For the text-containing cell, return its midpoint in (X, Y) coordinate format. 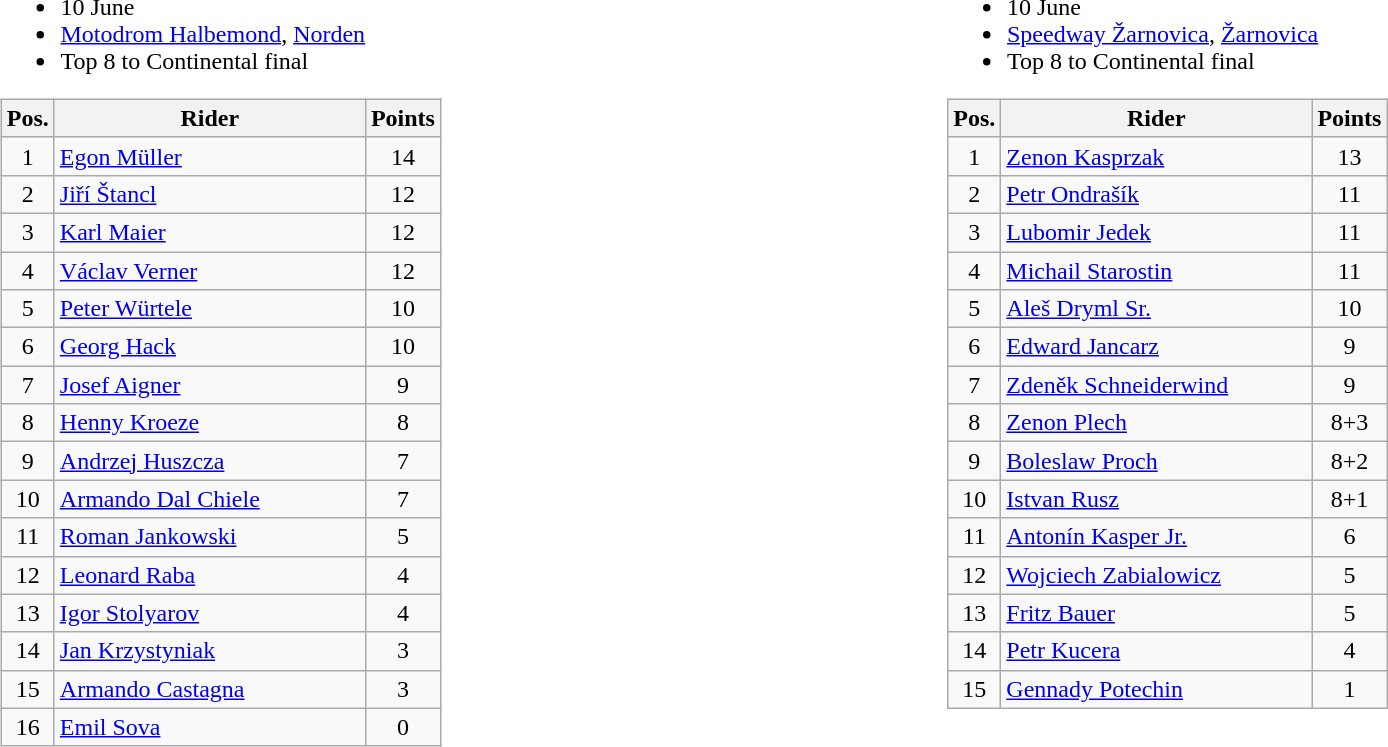
Andrzej Huszcza (210, 461)
8+1 (1350, 499)
Egon Müller (210, 156)
Roman Jankowski (210, 537)
Zdeněk Schneiderwind (1156, 385)
Wojciech Zabialowicz (1156, 575)
Petr Ondrašík (1156, 194)
Henny Kroeze (210, 423)
Istvan Rusz (1156, 499)
Boleslaw Proch (1156, 461)
8+3 (1350, 423)
Václav Verner (210, 271)
Igor Stolyarov (210, 613)
Emil Sova (210, 727)
Lubomir Jedek (1156, 232)
Antonín Kasper Jr. (1156, 537)
Zenon Kasprzak (1156, 156)
Petr Kucera (1156, 651)
Edward Jancarz (1156, 347)
Zenon Plech (1156, 423)
Jan Krzystyniak (210, 651)
Josef Aigner (210, 385)
0 (402, 727)
16 (28, 727)
Gennady Potechin (1156, 689)
Armando Castagna (210, 689)
Aleš Dryml Sr. (1156, 309)
Karl Maier (210, 232)
Jiří Štancl (210, 194)
Leonard Raba (210, 575)
Armando Dal Chiele (210, 499)
Georg Hack (210, 347)
Fritz Bauer (1156, 613)
Michail Starostin (1156, 271)
8+2 (1350, 461)
Peter Würtele (210, 309)
